Scan for the cell matching the given text and deliver its (x, y) coordinate at center. 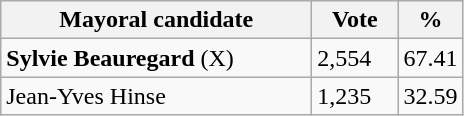
2,554 (355, 58)
67.41 (430, 58)
1,235 (355, 96)
Vote (355, 20)
Jean-Yves Hinse (156, 96)
Sylvie Beauregard (X) (156, 58)
32.59 (430, 96)
Mayoral candidate (156, 20)
% (430, 20)
